Provide the [x, y] coordinate of the cell's center where the given text is located.  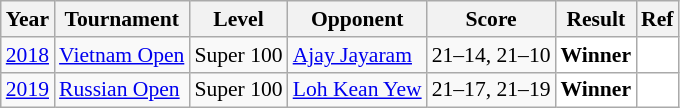
Ref [657, 19]
Score [492, 19]
21–17, 21–19 [492, 90]
Level [238, 19]
Year [28, 19]
Opponent [358, 19]
2019 [28, 90]
Loh Kean Yew [358, 90]
Tournament [122, 19]
Russian Open [122, 90]
21–14, 21–10 [492, 55]
Vietnam Open [122, 55]
Result [596, 19]
2018 [28, 55]
Ajay Jayaram [358, 55]
